Search for the cell housing the specified text and yield its (x, y) center coordinate. 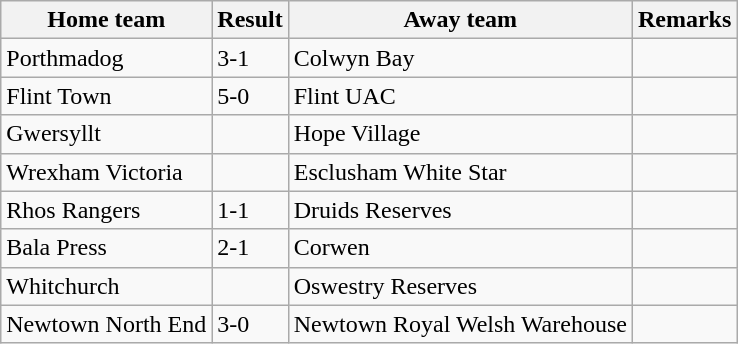
Corwen (460, 248)
Remarks (684, 20)
Druids Reserves (460, 210)
5-0 (250, 96)
Flint Town (106, 96)
Newtown North End (106, 324)
1-1 (250, 210)
Gwersyllt (106, 134)
Flint UAC (460, 96)
Porthmadog (106, 58)
2-1 (250, 248)
Bala Press (106, 248)
Oswestry Reserves (460, 286)
Hope Village (460, 134)
Newtown Royal Welsh Warehouse (460, 324)
Colwyn Bay (460, 58)
Away team (460, 20)
Esclusham White Star (460, 172)
Whitchurch (106, 286)
Wrexham Victoria (106, 172)
Result (250, 20)
Rhos Rangers (106, 210)
3-1 (250, 58)
3-0 (250, 324)
Home team (106, 20)
